Provide the (X, Y) coordinate of the cell's center where the given text is located.  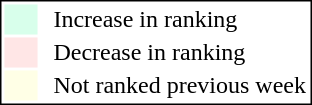
Decrease in ranking (180, 53)
Increase in ranking (180, 19)
Not ranked previous week (180, 85)
